Pinpoint the cell where the given text exists, returning its [x, y] midpoint coordinate. 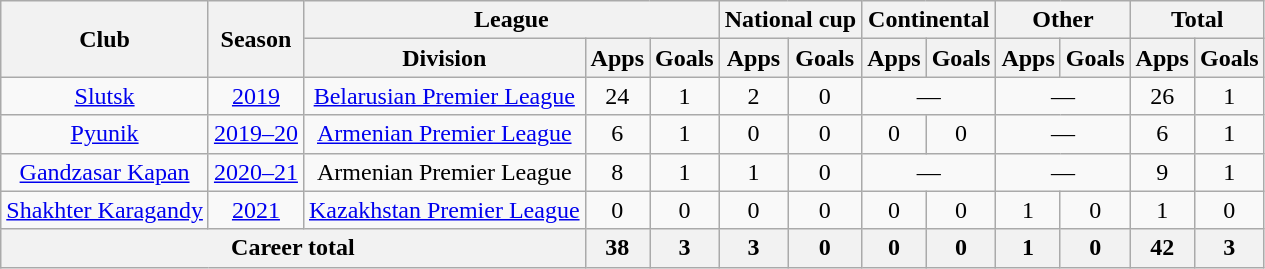
42 [1162, 248]
Continental [929, 20]
2019–20 [256, 134]
2021 [256, 210]
Belarusian Premier League [444, 96]
Slutsk [105, 96]
Division [444, 58]
9 [1162, 172]
Kazakhstan Premier League [444, 210]
8 [617, 172]
National cup [790, 20]
Other [1063, 20]
26 [1162, 96]
2020–21 [256, 172]
Club [105, 39]
Season [256, 39]
2 [753, 96]
Pyunik [105, 134]
League [511, 20]
24 [617, 96]
38 [617, 248]
Shakhter Karagandy [105, 210]
2019 [256, 96]
Gandzasar Kapan [105, 172]
Career total [293, 248]
Total [1197, 20]
